Search for the cell housing the specified text and yield its [X, Y] center coordinate. 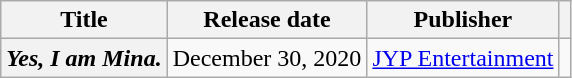
JYP Entertainment [463, 58]
Title [84, 20]
Publisher [463, 20]
Yes, I am Mina. [84, 58]
December 30, 2020 [267, 58]
Release date [267, 20]
